Determine the [x, y] coordinate at the center of the cell enclosing the given text.  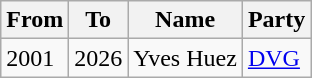
Name [186, 20]
From [35, 20]
Yves Huez [186, 58]
2001 [35, 58]
DVG [276, 58]
2026 [98, 58]
To [98, 20]
Party [276, 20]
